Locate the cell with the specified text and output its [X, Y] center coordinate. 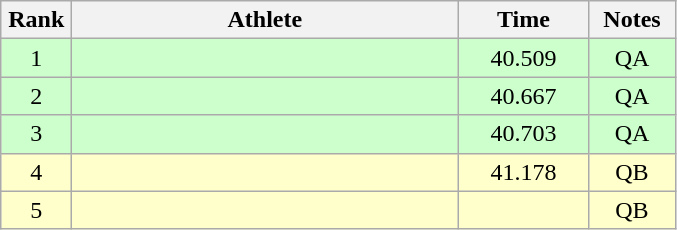
4 [36, 172]
2 [36, 96]
40.703 [524, 134]
1 [36, 58]
Notes [632, 20]
40.667 [524, 96]
3 [36, 134]
Rank [36, 20]
Athlete [265, 20]
5 [36, 210]
40.509 [524, 58]
41.178 [524, 172]
Time [524, 20]
